Pinpoint the cell where the given text exists, returning its [X, Y] midpoint coordinate. 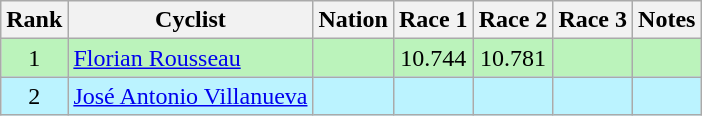
Race 2 [513, 20]
Race 1 [433, 20]
10.781 [513, 58]
Notes [667, 20]
1 [34, 58]
Rank [34, 20]
Race 3 [593, 20]
Nation [353, 20]
José Antonio Villanueva [190, 96]
Florian Rousseau [190, 58]
Cyclist [190, 20]
10.744 [433, 58]
2 [34, 96]
